Extract the [x, y] coordinate from the center of the cell holding the provided text.  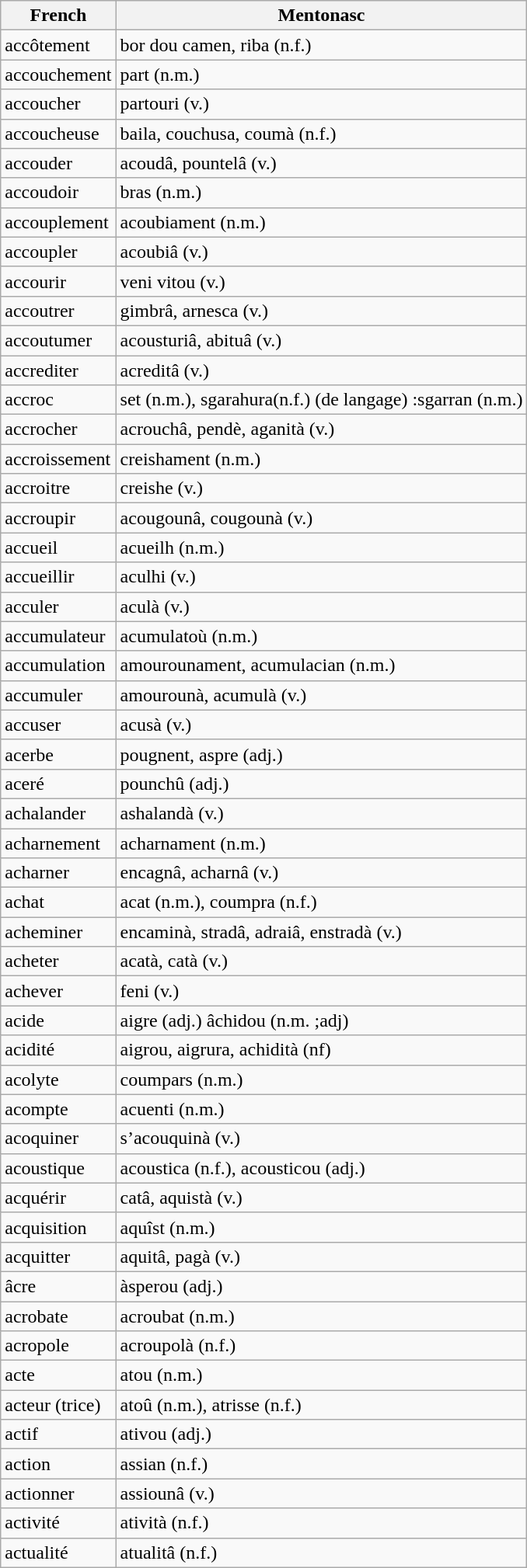
French [58, 16]
accueil [58, 548]
atività (n.f.) [322, 1523]
acolyte [58, 1080]
part (n.m.) [322, 75]
aigre (adj.) âchidou (n.m. ;adj) [322, 1020]
bras (n.m.) [322, 193]
acoubiament (n.m.) [322, 222]
acatà, catà (v.) [322, 961]
acquérir [58, 1198]
achever [58, 991]
àsperou (adj.) [322, 1286]
actif [58, 1434]
bor dou camen, riba (n.f.) [322, 45]
baila, couchusa, coumà (n.f.) [322, 134]
atou (n.m.) [322, 1375]
acquisition [58, 1227]
acculer [58, 607]
accoucher [58, 104]
acueilh (n.m.) [322, 548]
accrediter [58, 370]
encagnâ, acharnâ (v.) [322, 873]
accroupir [58, 518]
acuenti (n.m.) [322, 1109]
acteur (trice) [58, 1405]
acrobate [58, 1316]
achat [58, 902]
atualitâ (n.f.) [322, 1552]
pounchû (adj.) [322, 784]
ativou (adj.) [322, 1434]
encaminà, stradâ, adraiâ, enstradà (v.) [322, 932]
creishe (v.) [322, 488]
partouri (v.) [322, 104]
s’acouquinà (v.) [322, 1139]
âcre [58, 1286]
acoudâ, pountelâ (v.) [322, 163]
amourounament, acumulacian (n.m.) [322, 666]
accoupler [58, 252]
accroitre [58, 488]
acoustique [58, 1168]
acougounâ, cougounà (v.) [322, 518]
accouchement [58, 75]
aquitâ, pagà (v.) [322, 1257]
Mentonasc [322, 16]
accoutumer [58, 340]
aculhi (v.) [322, 577]
acroupolà (n.f.) [322, 1346]
acidité [58, 1050]
action [58, 1464]
actualité [58, 1552]
acumulatoù (n.m.) [322, 636]
acroubat (n.m.) [322, 1316]
acrouchâ, pendè, aganità (v.) [322, 429]
acide [58, 1020]
accrocher [58, 429]
aquîst (n.m.) [322, 1227]
atoû (n.m.), atrisse (n.f.) [322, 1405]
acusà (v.) [322, 725]
feni (v.) [322, 991]
acompte [58, 1109]
aigrou, aigrura, achidità (nf) [322, 1050]
set (n.m.), sgarahura(n.f.) (de langage) :sgarran (n.m.) [322, 400]
accouplement [58, 222]
accoudoir [58, 193]
actionner [58, 1493]
accroc [58, 400]
aceré [58, 784]
aculà (v.) [322, 607]
acharnement [58, 843]
amourounà, acumulà (v.) [322, 695]
accouder [58, 163]
assian (n.f.) [322, 1464]
accumulateur [58, 636]
activité [58, 1523]
acoubiâ (v.) [322, 252]
accoutrer [58, 311]
acoustica (n.f.), acousticou (adj.) [322, 1168]
accroissement [58, 459]
acharnament (n.m.) [322, 843]
acquitter [58, 1257]
coumpars (n.m.) [322, 1080]
acerbe [58, 754]
accoucheuse [58, 134]
accueillir [58, 577]
veni vitou (v.) [322, 281]
acharner [58, 873]
acat (n.m.), coumpra (n.f.) [322, 902]
acheminer [58, 932]
accumulation [58, 666]
achalander [58, 813]
acheter [58, 961]
accôtement [58, 45]
ashalandà (v.) [322, 813]
acte [58, 1375]
accuser [58, 725]
accourir [58, 281]
acousturiâ, abituâ (v.) [322, 340]
catâ, aquistà (v.) [322, 1198]
gimbrâ, arnesca (v.) [322, 311]
pougnent, aspre (adj.) [322, 754]
assiounâ (v.) [322, 1493]
creishament (n.m.) [322, 459]
acropole [58, 1346]
acoquiner [58, 1139]
accumuler [58, 695]
acreditâ (v.) [322, 370]
